From the cell containing the given text, extract its center point as (X, Y) coordinate. 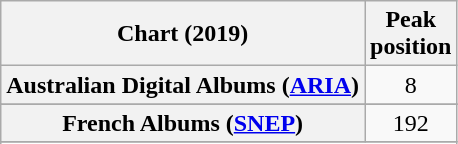
Chart (2019) (183, 34)
192 (411, 123)
8 (411, 85)
Australian Digital Albums (ARIA) (183, 85)
French Albums (SNEP) (183, 123)
Peakposition (411, 34)
